Determine the (X, Y) coordinate at the center of the cell enclosing the given text.  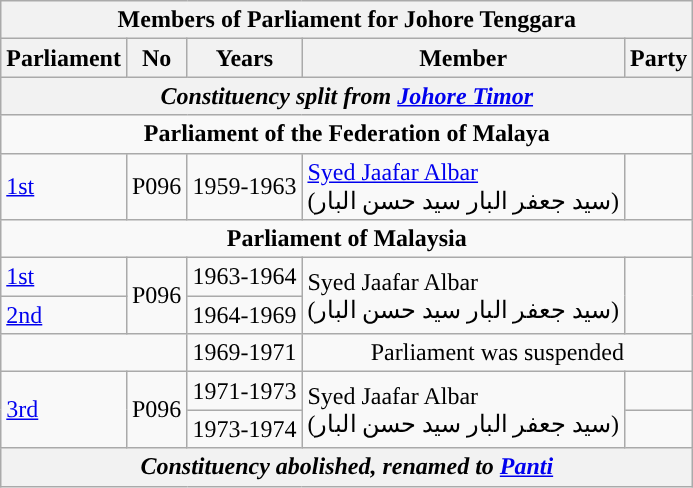
1971-1973 (244, 391)
1963-1964 (244, 277)
1959-1963 (244, 186)
1964-1969 (244, 315)
Parliament (64, 58)
1973-1974 (244, 429)
Member (464, 58)
Years (244, 58)
Party (658, 58)
No (156, 58)
Members of Parliament for Johore Tenggara (347, 20)
3rd (64, 410)
2nd (64, 315)
Constituency split from Johore Timor (347, 96)
Parliament of the Federation of Malaya (347, 134)
Parliament of Malaysia (347, 239)
1969-1971 (244, 353)
Parliament was suspended (498, 353)
Constituency abolished, renamed to Panti (347, 467)
